For the text-containing cell, return its midpoint in (X, Y) coordinate format. 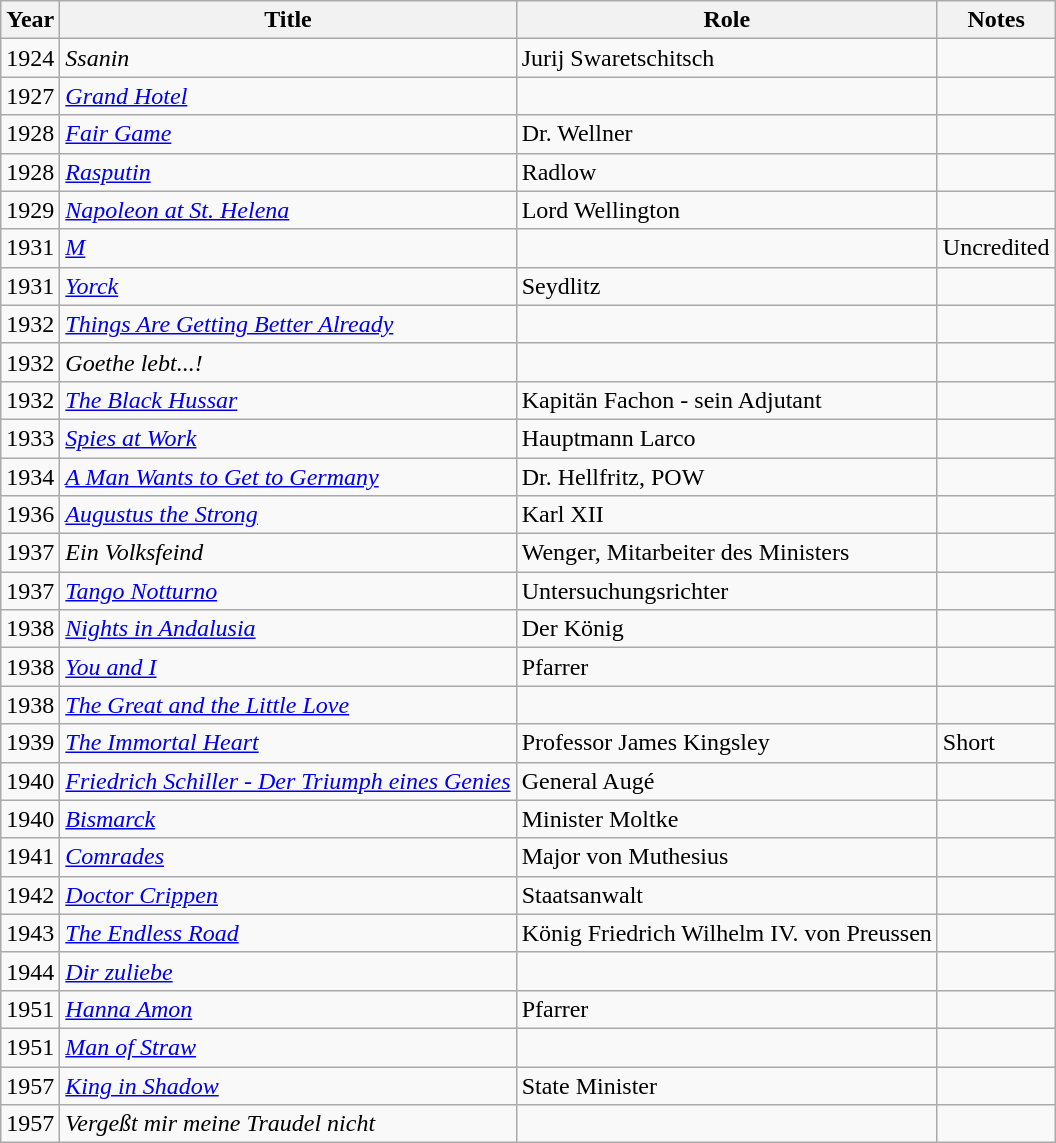
Ein Volksfeind (288, 553)
Nights in Andalusia (288, 629)
Karl XII (726, 515)
Rasputin (288, 172)
Friedrich Schiller - Der Triumph eines Genies (288, 781)
Doctor Crippen (288, 895)
Dir zuliebe (288, 971)
1943 (30, 933)
1927 (30, 96)
The Endless Road (288, 933)
Fair Game (288, 134)
Short (996, 743)
Vergeßt mir meine Traudel nicht (288, 1124)
1924 (30, 58)
Dr. Wellner (726, 134)
Title (288, 20)
1941 (30, 857)
Tango Notturno (288, 591)
Goethe lebt...! (288, 362)
King in Shadow (288, 1085)
The Great and the Little Love (288, 705)
The Immortal Heart (288, 743)
Wenger, Mitarbeiter des Ministers (726, 553)
Kapitän Fachon - sein Adjutant (726, 400)
König Friedrich Wilhelm IV. von Preussen (726, 933)
Lord Wellington (726, 210)
1936 (30, 515)
Man of Straw (288, 1047)
Hauptmann Larco (726, 438)
Seydlitz (726, 286)
Bismarck (288, 819)
1939 (30, 743)
Staatsanwalt (726, 895)
Dr. Hellfritz, POW (726, 477)
Minister Moltke (726, 819)
Year (30, 20)
Comrades (288, 857)
Napoleon at St. Helena (288, 210)
M (288, 248)
Uncredited (996, 248)
Hanna Amon (288, 1009)
Notes (996, 20)
Ssanin (288, 58)
1929 (30, 210)
Der König (726, 629)
Yorck (288, 286)
General Augé (726, 781)
Role (726, 20)
Professor James Kingsley (726, 743)
State Minister (726, 1085)
Grand Hotel (288, 96)
You and I (288, 667)
Jurij Swaretschitsch (726, 58)
Radlow (726, 172)
A Man Wants to Get to Germany (288, 477)
Spies at Work (288, 438)
The Black Hussar (288, 400)
1933 (30, 438)
Untersuchungsrichter (726, 591)
1934 (30, 477)
Major von Muthesius (726, 857)
Augustus the Strong (288, 515)
1942 (30, 895)
1944 (30, 971)
Things Are Getting Better Already (288, 324)
